Scan for the cell matching the given text and deliver its [X, Y] coordinate at center. 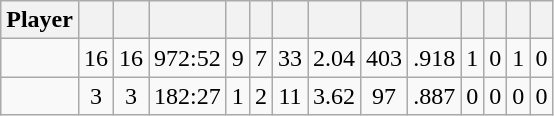
97 [384, 96]
7 [260, 58]
2.04 [334, 58]
Player [40, 20]
33 [290, 58]
.918 [434, 58]
9 [238, 58]
182:27 [188, 96]
403 [384, 58]
3.62 [334, 96]
11 [290, 96]
972:52 [188, 58]
2 [260, 96]
.887 [434, 96]
